Provide the (x, y) coordinate of the cell's center where the given text is located.  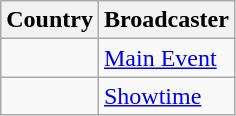
Country (50, 20)
Main Event (166, 58)
Broadcaster (166, 20)
Showtime (166, 96)
